Return the (X, Y) coordinate for the center point of the cell that contains the specified text.  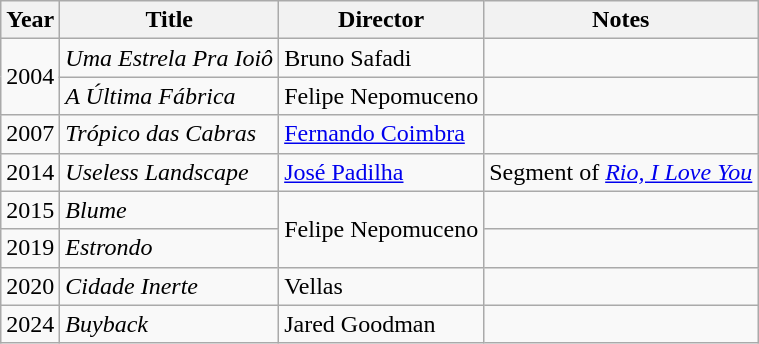
2015 (30, 210)
2014 (30, 172)
Segment of Rio, I Love You (621, 172)
Estrondo (170, 248)
Trópico das Cabras (170, 134)
2019 (30, 248)
Jared Goodman (382, 324)
2007 (30, 134)
Notes (621, 20)
José Padilha (382, 172)
Cidade Inerte (170, 286)
Useless Landscape (170, 172)
Title (170, 20)
Bruno Safadi (382, 58)
Uma Estrela Pra Ioiô (170, 58)
2024 (30, 324)
Blume (170, 210)
2020 (30, 286)
A Última Fábrica (170, 96)
2004 (30, 77)
Year (30, 20)
Fernando Coimbra (382, 134)
Director (382, 20)
Vellas (382, 286)
Buyback (170, 324)
